Pinpoint the cell where the given text exists, returning its [X, Y] midpoint coordinate. 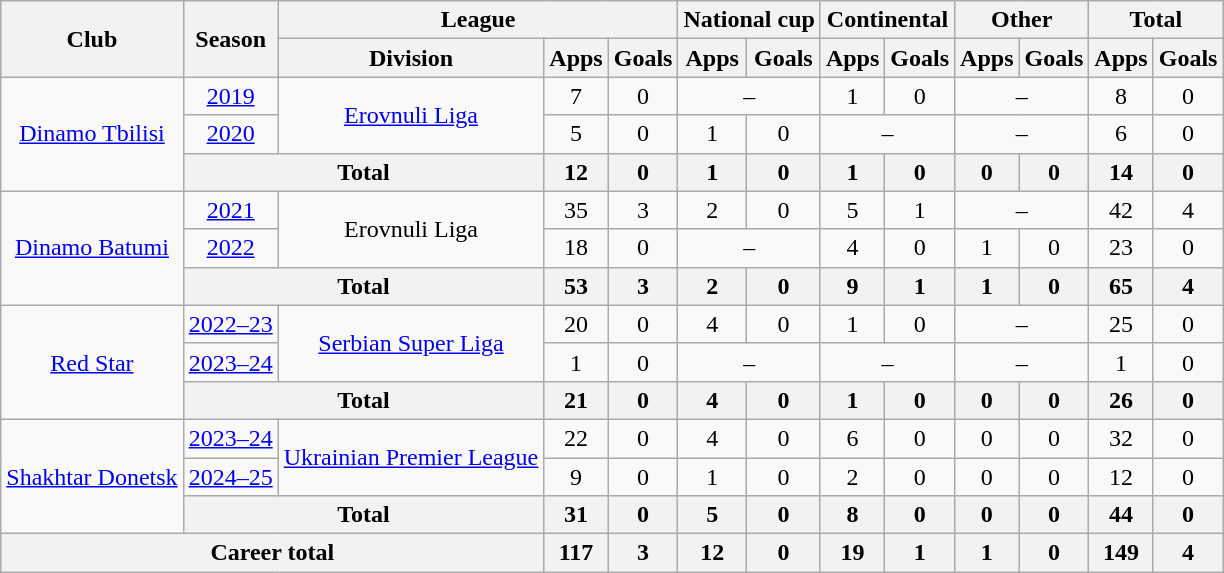
Division [411, 58]
Ukrainian Premier League [411, 457]
44 [1121, 515]
53 [576, 286]
2020 [230, 134]
2022 [230, 248]
65 [1121, 286]
32 [1121, 438]
23 [1121, 248]
14 [1121, 172]
21 [576, 400]
149 [1121, 553]
7 [576, 96]
Season [230, 39]
2019 [230, 96]
18 [576, 248]
2024–25 [230, 477]
25 [1121, 324]
Continental [887, 20]
Club [92, 39]
19 [852, 553]
35 [576, 210]
Dinamo Tbilisi [92, 134]
Red Star [92, 362]
2022–23 [230, 324]
Shakhtar Donetsk [92, 476]
2021 [230, 210]
Dinamo Batumi [92, 248]
Other [1022, 20]
117 [576, 553]
Serbian Super Liga [411, 343]
National cup [749, 20]
20 [576, 324]
Career total [272, 553]
26 [1121, 400]
31 [576, 515]
42 [1121, 210]
22 [576, 438]
League [478, 20]
